Capture the cell that displays the provided text and extract its [x, y] central coordinate. 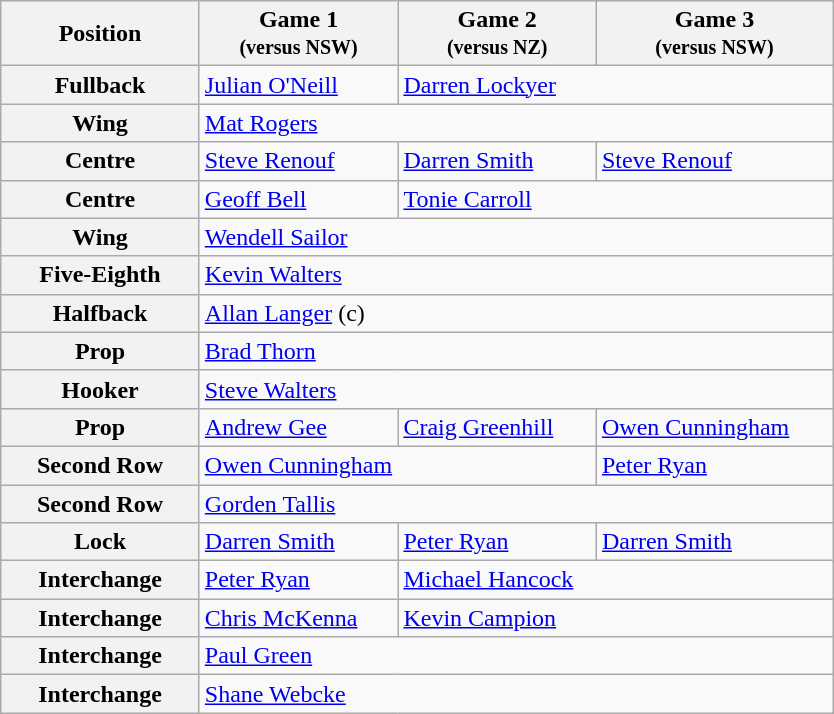
Game 1(versus NSW) [298, 34]
Shane Webcke [516, 694]
Mat Rogers [516, 123]
Geoff Bell [298, 199]
Lock [100, 542]
Tonie Carroll [616, 199]
Julian O'Neill [298, 85]
Game 3(versus NSW) [714, 34]
Michael Hancock [616, 580]
Brad Thorn [516, 351]
Hooker [100, 389]
Craig Greenhill [498, 427]
Steve Walters [516, 389]
Andrew Gee [298, 427]
Paul Green [516, 656]
Five-Eighth [100, 275]
Wendell Sailor [516, 237]
Position [100, 34]
Fullback [100, 85]
Kevin Walters [516, 275]
Game 2(versus NZ) [498, 34]
Darren Lockyer [616, 85]
Gorden Tallis [516, 503]
Halfback [100, 313]
Chris McKenna [298, 618]
Kevin Campion [616, 618]
Allan Langer (c) [516, 313]
